For the text-containing cell, return its midpoint in (X, Y) coordinate format. 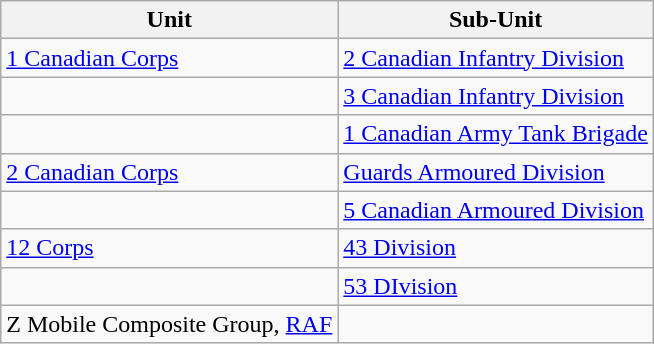
Unit (170, 20)
Sub-Unit (496, 20)
2 Canadian Infantry Division (496, 58)
12 Corps (170, 248)
1 Canadian Corps (170, 58)
43 Division (496, 248)
53 DIvision (496, 286)
2 Canadian Corps (170, 172)
Z Mobile Composite Group, RAF (170, 324)
3 Canadian Infantry Division (496, 96)
1 Canadian Army Tank Brigade (496, 134)
Guards Armoured Division (496, 172)
5 Canadian Armoured Division (496, 210)
